Extract the (x, y) coordinate from the center of the cell holding the provided text.  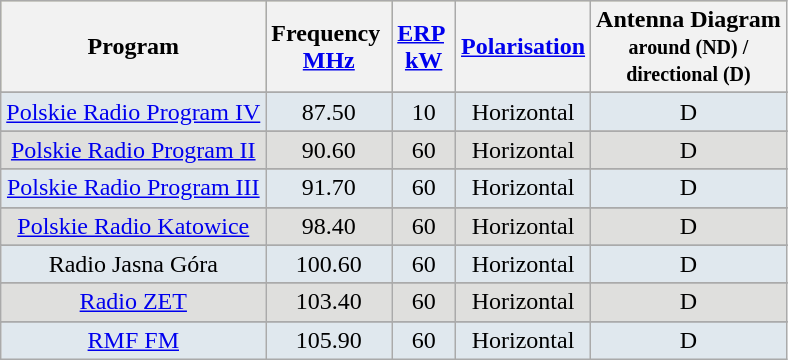
Radio Jasna Góra (134, 264)
98.40 (329, 226)
ERP kW (424, 47)
Polskie Radio Program III (134, 188)
105.90 (329, 340)
90.60 (329, 150)
103.40 (329, 302)
RMF FM (134, 340)
100.60 (329, 264)
91.70 (329, 188)
Polarisation (524, 47)
Program (134, 47)
Frequency MHz (329, 47)
Radio ZET (134, 302)
87.50 (329, 112)
Polskie Radio Program II (134, 150)
Polskie Radio Program IV (134, 112)
Polskie Radio Katowice (134, 226)
10 (424, 112)
Antenna Diagramaround (ND) /directional (D) (689, 47)
